Capture the cell that displays the provided text and extract its (x, y) central coordinate. 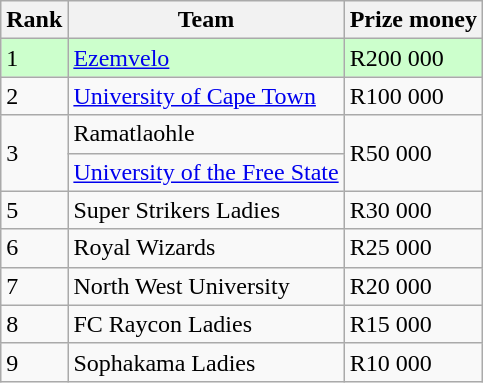
6 (34, 248)
North West University (206, 286)
2 (34, 96)
Sophakama Ladies (206, 362)
University of the Free State (206, 172)
7 (34, 286)
9 (34, 362)
R20 000 (413, 286)
3 (34, 153)
Team (206, 20)
R100 000 (413, 96)
R50 000 (413, 153)
Prize money (413, 20)
R10 000 (413, 362)
University of Cape Town (206, 96)
5 (34, 210)
Ramatlaohle (206, 134)
Super Strikers Ladies (206, 210)
R30 000 (413, 210)
Rank (34, 20)
Ezemvelo (206, 58)
8 (34, 324)
R15 000 (413, 324)
R25 000 (413, 248)
Royal Wizards (206, 248)
FC Raycon Ladies (206, 324)
R200 000 (413, 58)
1 (34, 58)
